Extract the (x, y) coordinate from the center of the cell holding the provided text.  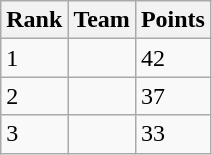
33 (172, 134)
1 (34, 58)
Points (172, 20)
37 (172, 96)
Rank (34, 20)
42 (172, 58)
2 (34, 96)
Team (102, 20)
3 (34, 134)
